Return the (x, y) coordinate for the center point of the cell that contains the specified text.  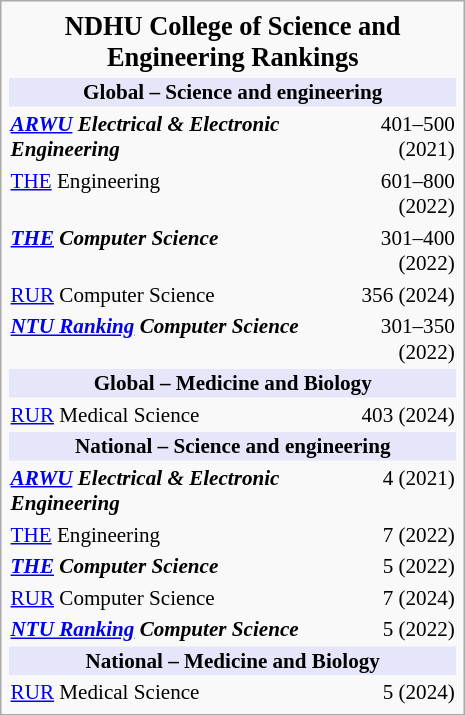
301–400 (2022) (390, 250)
Global – Medicine and Biology (232, 383)
NDHU College of Science and Engineering Rankings (232, 42)
National – Medicine and Biology (232, 660)
National – Science and engineering (232, 446)
Global – Science and engineering (232, 92)
7 (2024) (390, 597)
403 (2024) (390, 414)
356 (2024) (390, 294)
401–500 (2021) (390, 136)
7 (2022) (390, 534)
301–350 (2022) (390, 339)
601–800 (2022) (390, 193)
5 (2024) (390, 692)
4 (2021) (390, 490)
